Search for the cell housing the specified text and yield its [X, Y] center coordinate. 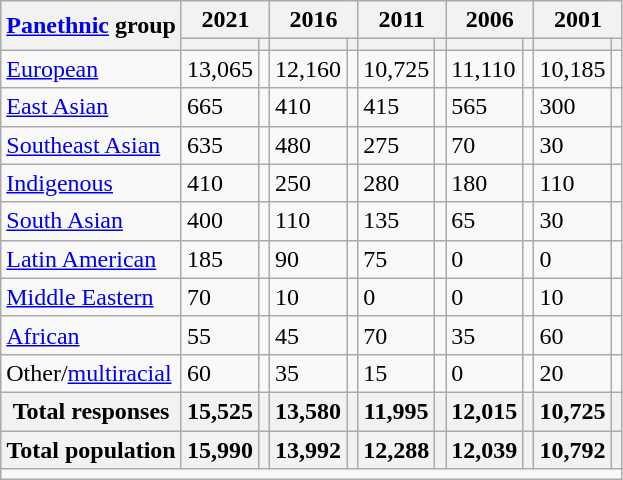
2011 [402, 20]
10,185 [572, 69]
275 [396, 145]
185 [220, 259]
European [92, 69]
20 [572, 373]
90 [308, 259]
Latin American [92, 259]
15 [396, 373]
400 [220, 221]
Total population [92, 449]
180 [484, 183]
Other/multiracial [92, 373]
South Asian [92, 221]
635 [220, 145]
Total responses [92, 411]
15,525 [220, 411]
665 [220, 107]
250 [308, 183]
Middle Eastern [92, 297]
135 [396, 221]
2001 [578, 20]
African [92, 335]
12,288 [396, 449]
Southeast Asian [92, 145]
13,992 [308, 449]
15,990 [220, 449]
280 [396, 183]
45 [308, 335]
2016 [314, 20]
12,160 [308, 69]
565 [484, 107]
55 [220, 335]
East Asian [92, 107]
415 [396, 107]
10,792 [572, 449]
75 [396, 259]
12,015 [484, 411]
11,110 [484, 69]
2006 [490, 20]
Indigenous [92, 183]
12,039 [484, 449]
2021 [225, 20]
13,580 [308, 411]
11,995 [396, 411]
480 [308, 145]
65 [484, 221]
Panethnic group [92, 26]
300 [572, 107]
13,065 [220, 69]
